Search for the cell housing the specified text and yield its (x, y) center coordinate. 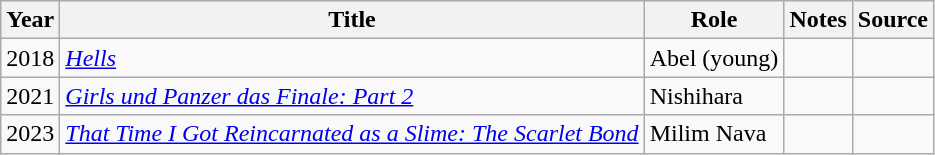
2018 (30, 58)
2021 (30, 96)
Year (30, 20)
Nishihara (714, 96)
Source (892, 20)
Notes (818, 20)
Abel (young) (714, 58)
Milim Nava (714, 134)
2023 (30, 134)
Girls und Panzer das Finale: Part 2 (352, 96)
Role (714, 20)
Hells (352, 58)
Title (352, 20)
That Time I Got Reincarnated as a Slime: The Scarlet Bond (352, 134)
